Return the (X, Y) coordinate for the center point of the cell that contains the specified text.  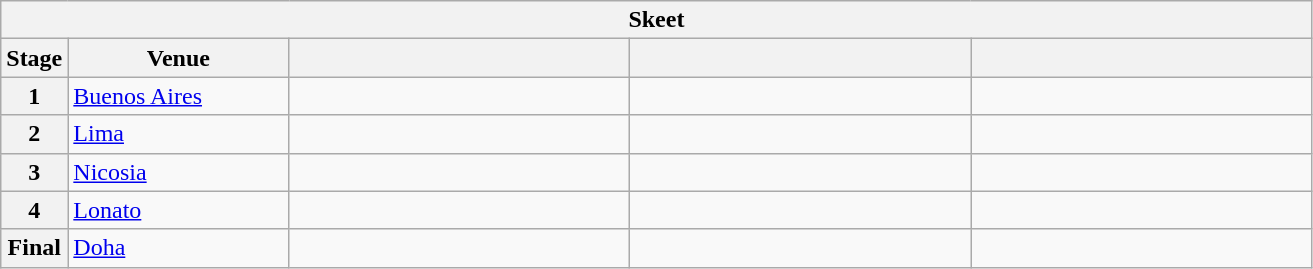
Doha (178, 248)
Lima (178, 134)
Lonato (178, 210)
3 (34, 172)
1 (34, 96)
Nicosia (178, 172)
Buenos Aires (178, 96)
Stage (34, 58)
4 (34, 210)
Skeet (656, 20)
2 (34, 134)
Venue (178, 58)
Final (34, 248)
